From the cell containing the given text, extract its center point as (x, y) coordinate. 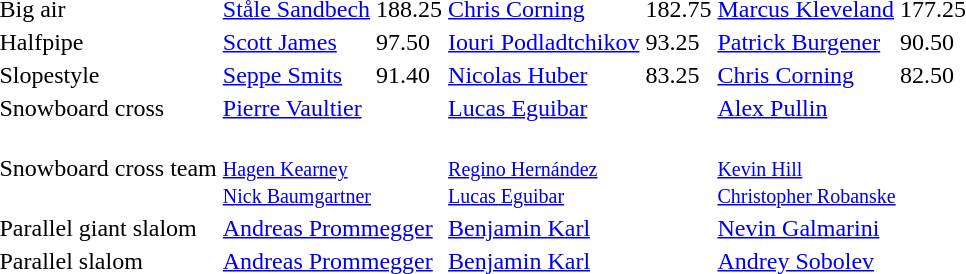
93.25 (678, 42)
Andreas Prommegger (332, 228)
Nicolas Huber (544, 75)
Hagen KearneyNick Baumgartner (332, 168)
97.50 (410, 42)
Chris Corning (806, 75)
Scott James (296, 42)
91.40 (410, 75)
Pierre Vaultier (332, 108)
Benjamin Karl (580, 228)
Regino HernándezLucas Eguibar (580, 168)
83.25 (678, 75)
Iouri Podladtchikov (544, 42)
Patrick Burgener (806, 42)
Lucas Eguibar (580, 108)
Seppe Smits (296, 75)
